Return the (x, y) coordinate for the center point of the cell that contains the specified text.  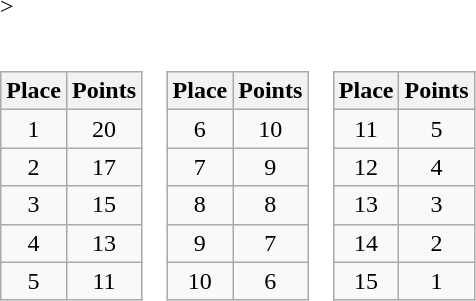
20 (104, 129)
17 (104, 167)
14 (366, 243)
12 (366, 167)
